Identify which cell holds the provided text, then report its [X, Y] central coordinate. 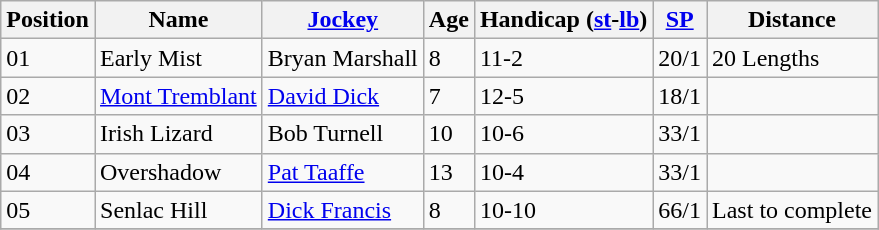
SP [680, 20]
10-10 [563, 210]
18/1 [680, 96]
03 [48, 134]
Name [178, 20]
Overshadow [178, 172]
20/1 [680, 58]
David Dick [342, 96]
01 [48, 58]
Bob Turnell [342, 134]
04 [48, 172]
10-4 [563, 172]
66/1 [680, 210]
Senlac Hill [178, 210]
Irish Lizard [178, 134]
10 [448, 134]
Jockey [342, 20]
11-2 [563, 58]
Bryan Marshall [342, 58]
Position [48, 20]
Pat Taaffe [342, 172]
02 [48, 96]
12-5 [563, 96]
13 [448, 172]
05 [48, 210]
Early Mist [178, 58]
Age [448, 20]
10-6 [563, 134]
20 Lengths [792, 58]
Distance [792, 20]
Mont Tremblant [178, 96]
Last to complete [792, 210]
Dick Francis [342, 210]
7 [448, 96]
Handicap (st-lb) [563, 20]
